Find where the given text appears and provide that cell's center as (x, y) coordinate. 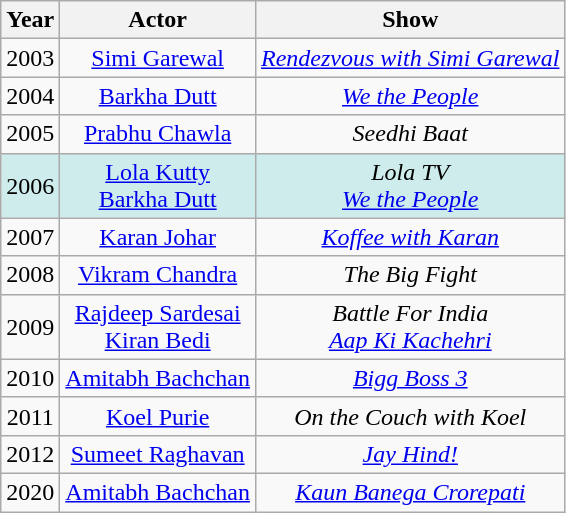
Prabhu Chawla (158, 134)
We the People (410, 96)
2009 (30, 326)
Battle For India Aap Ki Kachehri (410, 326)
2003 (30, 58)
2020 (30, 492)
2012 (30, 454)
Rajdeep SardesaiKiran Bedi (158, 326)
Barkha Dutt (158, 96)
Koel Purie (158, 416)
2010 (30, 378)
The Big Fight (410, 275)
Year (30, 20)
Seedhi Baat (410, 134)
Lola TV We the People (410, 186)
2004 (30, 96)
Actor (158, 20)
On the Couch with Koel (410, 416)
Sumeet Raghavan (158, 454)
Bigg Boss 3 (410, 378)
Kaun Banega Crorepati (410, 492)
Lola Kutty Barkha Dutt (158, 186)
2011 (30, 416)
2007 (30, 237)
Show (410, 20)
Koffee with Karan (410, 237)
Simi Garewal (158, 58)
Jay Hind! (410, 454)
2006 (30, 186)
Vikram Chandra (158, 275)
Rendezvous with Simi Garewal (410, 58)
2005 (30, 134)
Karan Johar (158, 237)
2008 (30, 275)
